Scan for the cell matching the given text and deliver its [X, Y] coordinate at center. 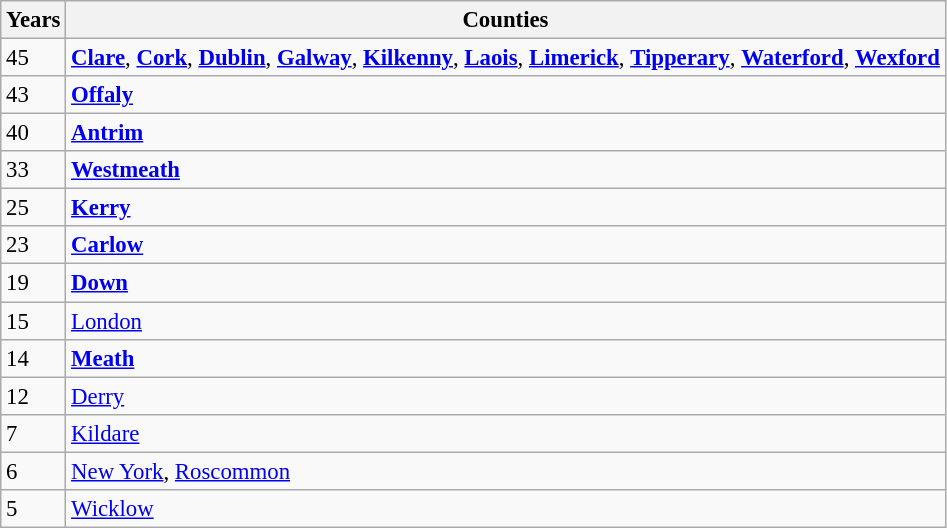
London [506, 321]
Counties [506, 20]
Offaly [506, 95]
Derry [506, 396]
23 [34, 245]
Meath [506, 358]
19 [34, 283]
Carlow [506, 245]
7 [34, 433]
Wicklow [506, 509]
Kerry [506, 208]
New York, Roscommon [506, 471]
Clare, Cork, Dublin, Galway, Kilkenny, Laois, Limerick, Tipperary, Waterford, Wexford [506, 58]
Westmeath [506, 170]
40 [34, 133]
43 [34, 95]
Kildare [506, 433]
6 [34, 471]
Years [34, 20]
14 [34, 358]
25 [34, 208]
Antrim [506, 133]
12 [34, 396]
15 [34, 321]
5 [34, 509]
33 [34, 170]
Down [506, 283]
45 [34, 58]
